Locate the cell with the specified text and output its (X, Y) center coordinate. 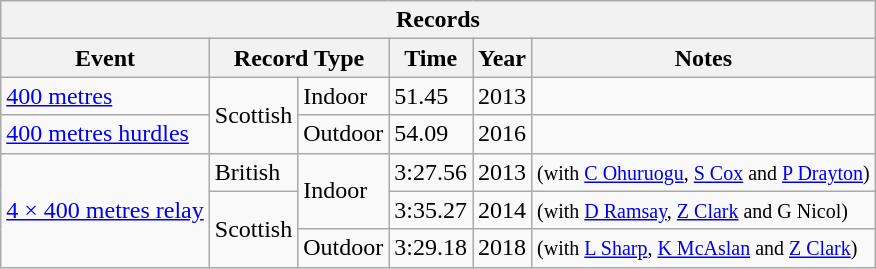
4 × 400 metres relay (106, 210)
2014 (502, 210)
Time (431, 58)
51.45 (431, 96)
54.09 (431, 134)
Record Type (298, 58)
British (253, 172)
2016 (502, 134)
3:27.56 (431, 172)
3:29.18 (431, 248)
400 metres hurdles (106, 134)
(with L Sharp, K McAslan and Z Clark) (704, 248)
(with C Ohuruogu, S Cox and P Drayton) (704, 172)
(with D Ramsay, Z Clark and G Nicol) (704, 210)
3:35.27 (431, 210)
Year (502, 58)
Event (106, 58)
Records (438, 20)
400 metres (106, 96)
2018 (502, 248)
Notes (704, 58)
